Provide the [x, y] coordinate of the cell's center where the given text is located.  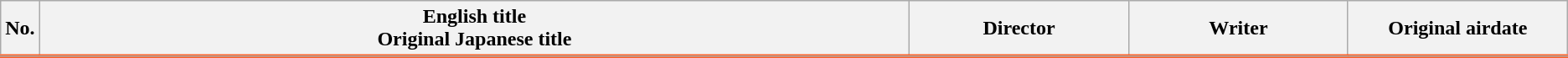
Director [1019, 29]
Original airdate [1457, 29]
Writer [1239, 29]
English title Original Japanese title [474, 29]
No. [20, 29]
